Pinpoint the cell where the given text exists, returning its [x, y] midpoint coordinate. 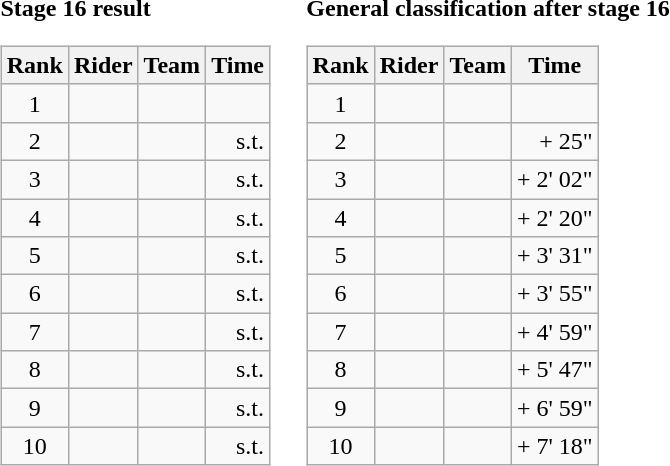
+ 4' 59" [554, 332]
+ 7' 18" [554, 446]
+ 3' 55" [554, 294]
+ 6' 59" [554, 408]
+ 3' 31" [554, 256]
+ 2' 02" [554, 179]
+ 5' 47" [554, 370]
+ 2' 20" [554, 217]
+ 25" [554, 141]
